Output the [x, y] coordinate of the center of the cell containing the given text.  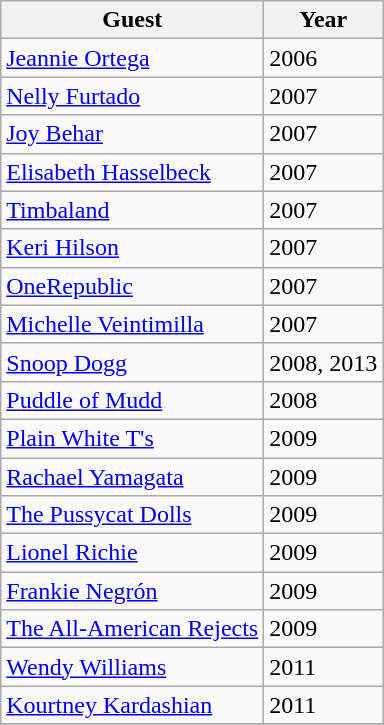
Kourtney Kardashian [132, 705]
Plain White T's [132, 438]
Rachael Yamagata [132, 477]
Puddle of Mudd [132, 400]
Michelle Veintimilla [132, 324]
Joy Behar [132, 134]
Lionel Richie [132, 553]
Keri Hilson [132, 248]
Nelly Furtado [132, 96]
Jeannie Ortega [132, 58]
Year [324, 20]
The Pussycat Dolls [132, 515]
2008 [324, 400]
2006 [324, 58]
The All-American Rejects [132, 629]
Timbaland [132, 210]
Frankie Negrón [132, 591]
Snoop Dogg [132, 362]
Elisabeth Hasselbeck [132, 172]
Guest [132, 20]
OneRepublic [132, 286]
Wendy Williams [132, 667]
2008, 2013 [324, 362]
